Return the (X, Y) coordinate for the center point of the cell that contains the specified text.  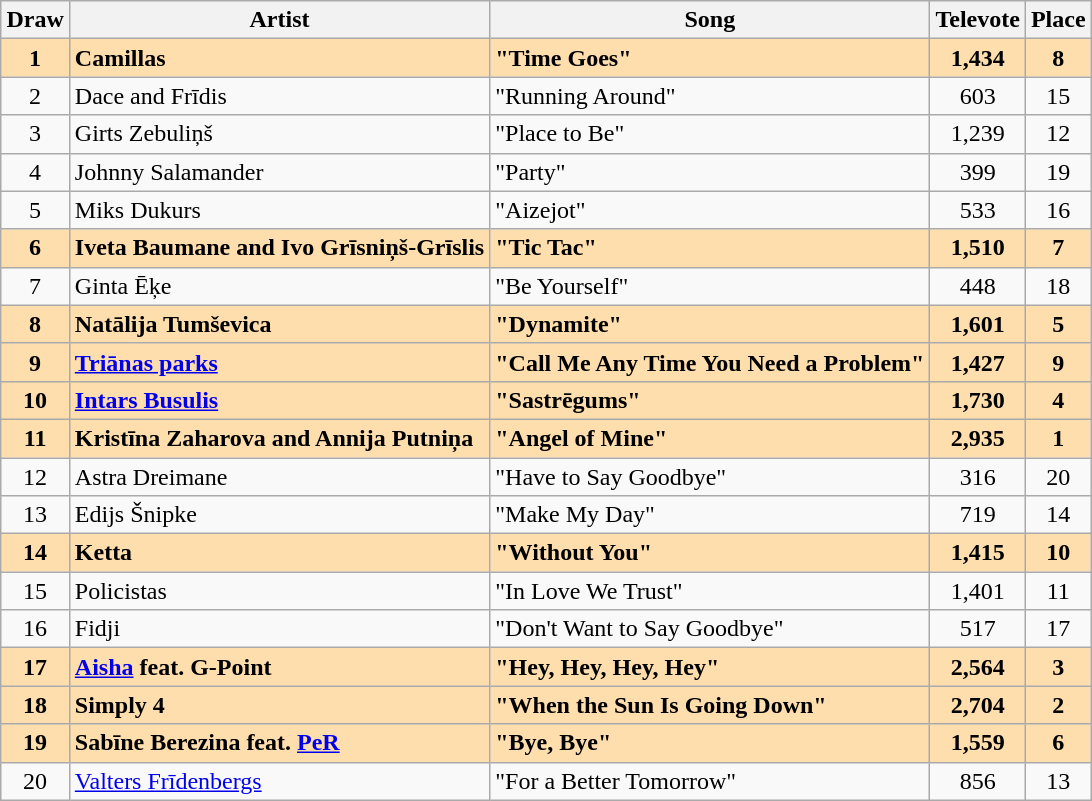
"Call Me Any Time You Need a Problem" (710, 362)
Valters Frīdenbergs (279, 781)
Artist (279, 20)
"Bye, Bye" (710, 743)
Sabīne Berezina feat. PeR (279, 743)
Iveta Baumane and Ivo Grīsniņš-Grīslis (279, 248)
Miks Dukurs (279, 210)
"Time Goes" (710, 58)
"Make My Day" (710, 515)
Ketta (279, 553)
"Aizejot" (710, 210)
"Running Around" (710, 96)
1,601 (978, 324)
"Sastrēgums" (710, 400)
719 (978, 515)
Intars Busulis (279, 400)
Fidji (279, 629)
1,401 (978, 591)
"Have to Say Goodbye" (710, 477)
Astra Dreimane (279, 477)
"Place to Be" (710, 134)
"In Love We Trust" (710, 591)
"Tic Tac" (710, 248)
Simply 4 (279, 705)
Ginta Ēķe (279, 286)
1,427 (978, 362)
Aisha feat. G-Point (279, 667)
1,730 (978, 400)
316 (978, 477)
Kristīna Zaharova and Annija Putniņa (279, 438)
Song (710, 20)
Televote (978, 20)
1,239 (978, 134)
1,510 (978, 248)
"For a Better Tomorrow" (710, 781)
Policistas (279, 591)
2,935 (978, 438)
"When the Sun Is Going Down" (710, 705)
"Hey, Hey, Hey, Hey" (710, 667)
"Be Yourself" (710, 286)
Place (1058, 20)
533 (978, 210)
Triānas parks (279, 362)
Edijs Šnipke (279, 515)
517 (978, 629)
"Party" (710, 172)
Draw (35, 20)
"Angel of Mine" (710, 438)
Dace and Frīdis (279, 96)
"Dynamite" (710, 324)
Camillas (279, 58)
399 (978, 172)
2,564 (978, 667)
1,559 (978, 743)
Natālija Tumševica (279, 324)
856 (978, 781)
1,434 (978, 58)
1,415 (978, 553)
2,704 (978, 705)
Johnny Salamander (279, 172)
"Without You" (710, 553)
"Don't Want to Say Goodbye" (710, 629)
Girts Zebuliņš (279, 134)
603 (978, 96)
448 (978, 286)
